From the cell containing the given text, extract its center point as (X, Y) coordinate. 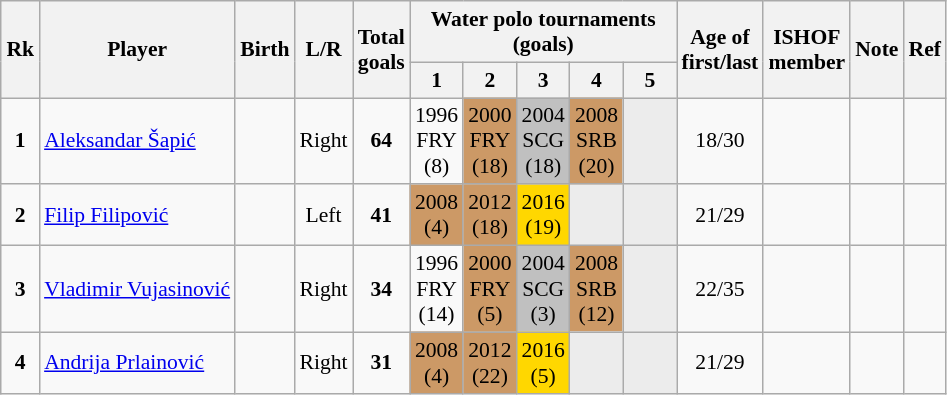
Rk (20, 50)
31 (382, 362)
Water polo tournaments(goals) (544, 32)
L/R (323, 50)
2016(5) (544, 362)
2004SCG(3) (544, 290)
2012(18) (490, 216)
2004SCG(18) (544, 142)
Birth (264, 50)
Age offirst/last (720, 50)
64 (382, 142)
Andrija Prlainović (137, 362)
Player (137, 50)
Left (323, 216)
18/30 (720, 142)
2012(22) (490, 362)
Vladimir Vujasinović (137, 290)
2008SRB(20) (596, 142)
1996FRY(8) (436, 142)
Note (876, 50)
Filip Filipović (137, 216)
5 (650, 80)
41 (382, 216)
2016(19) (544, 216)
Ref (924, 50)
Aleksandar Šapić (137, 142)
34 (382, 290)
Totalgoals (382, 50)
2008SRB(12) (596, 290)
ISHOFmember (806, 50)
2000FRY(18) (490, 142)
22/35 (720, 290)
2000FRY(5) (490, 290)
1996FRY(14) (436, 290)
